Extract the (x, y) coordinate from the center of the cell holding the provided text.  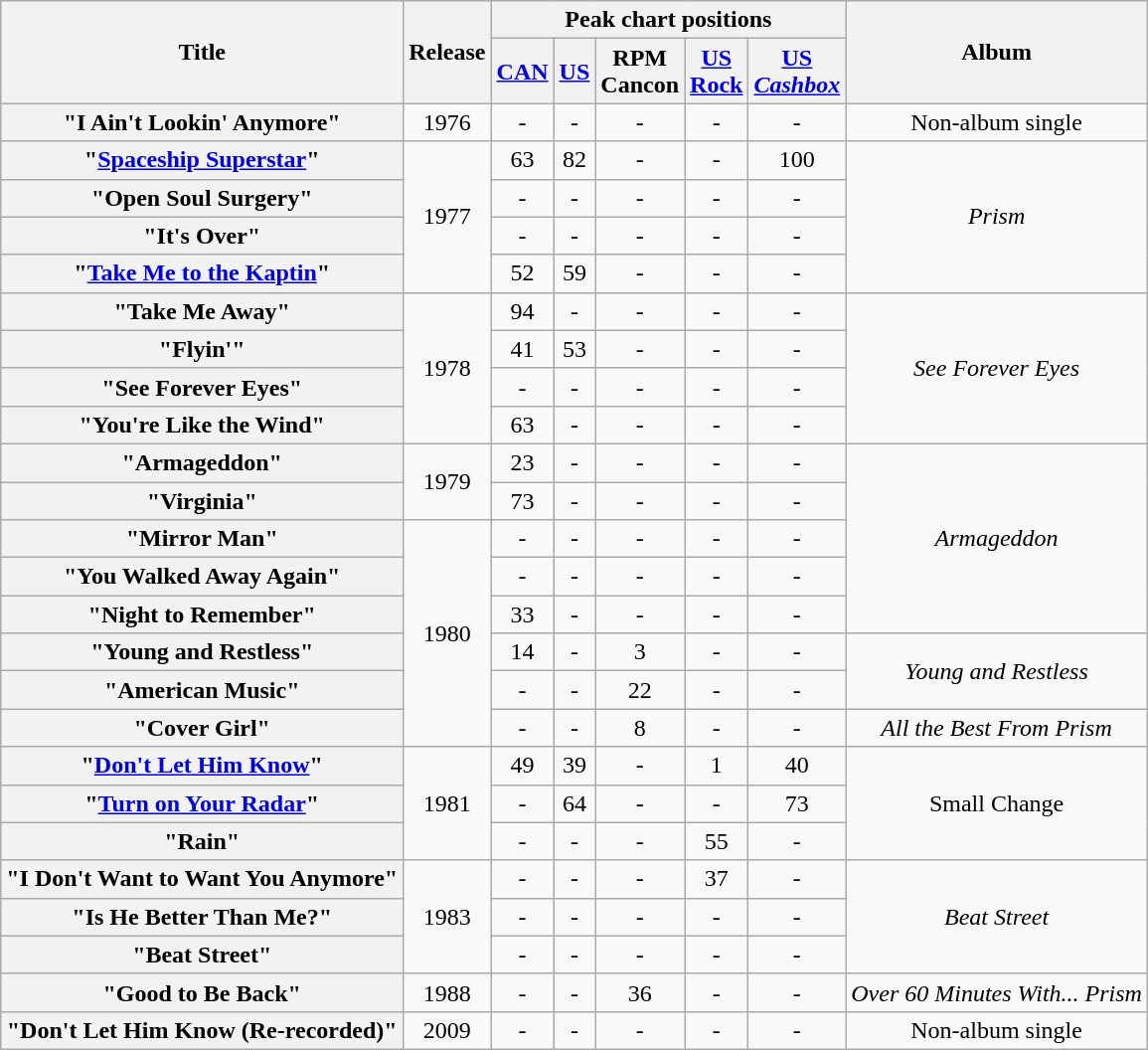
"You're Like the Wind" (203, 425)
"Take Me Away" (203, 311)
Title (203, 52)
"Open Soul Surgery" (203, 198)
CAN (523, 72)
"Spaceship Superstar" (203, 160)
Peak chart positions (668, 20)
59 (574, 273)
36 (640, 992)
Over 60 Minutes With... Prism (997, 992)
"Night to Remember" (203, 614)
"Turn on Your Radar" (203, 803)
Beat Street (997, 917)
RPMCancon (640, 72)
Young and Restless (997, 671)
All the Best From Prism (997, 728)
22 (640, 690)
39 (574, 766)
Release (447, 52)
"It's Over" (203, 236)
"I Don't Want to Want You Anymore" (203, 879)
52 (523, 273)
"Beat Street" (203, 955)
8 (640, 728)
See Forever Eyes (997, 368)
53 (574, 349)
"Don't Let Him Know (Re-recorded)" (203, 1030)
Album (997, 52)
"Don't Let Him Know" (203, 766)
41 (523, 349)
"Armageddon" (203, 462)
"You Walked Away Again" (203, 577)
"Mirror Man" (203, 539)
"Young and Restless" (203, 652)
"Rain" (203, 841)
37 (717, 879)
40 (797, 766)
55 (717, 841)
"Virginia" (203, 500)
64 (574, 803)
1981 (447, 803)
100 (797, 160)
33 (523, 614)
Prism (997, 217)
US (574, 72)
23 (523, 462)
1978 (447, 368)
1988 (447, 992)
49 (523, 766)
"Cover Girl" (203, 728)
1977 (447, 217)
Small Change (997, 803)
"See Forever Eyes" (203, 387)
"Is He Better Than Me?" (203, 917)
USRock (717, 72)
94 (523, 311)
"American Music" (203, 690)
1979 (447, 481)
1976 (447, 122)
"Good to Be Back" (203, 992)
Armageddon (997, 538)
3 (640, 652)
1 (717, 766)
1983 (447, 917)
14 (523, 652)
"Take Me to the Kaptin" (203, 273)
"Flyin'" (203, 349)
82 (574, 160)
2009 (447, 1030)
1980 (447, 633)
USCashbox (797, 72)
"I Ain't Lookin' Anymore" (203, 122)
